Provide the [X, Y] coordinate of the cell's center where the given text is located.  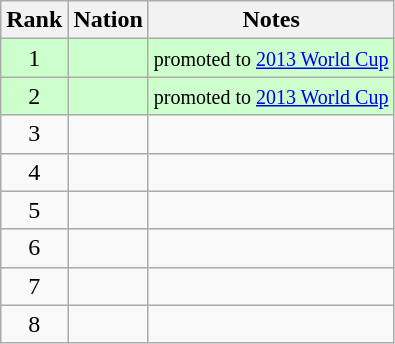
8 [34, 324]
Nation [108, 20]
5 [34, 210]
7 [34, 286]
Rank [34, 20]
1 [34, 58]
3 [34, 134]
2 [34, 96]
Notes [271, 20]
4 [34, 172]
6 [34, 248]
